Return the [x, y] coordinate for the center point of the cell that contains the specified text.  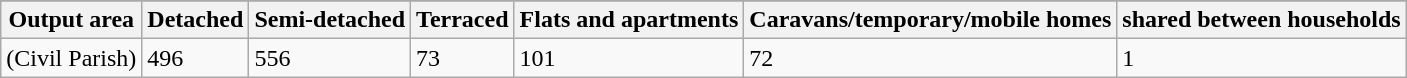
556 [330, 58]
496 [196, 58]
Detached [196, 20]
101 [629, 58]
Flats and apartments [629, 20]
Caravans/temporary/mobile homes [930, 20]
72 [930, 58]
(Civil Parish) [72, 58]
Terraced [462, 20]
Output area [72, 20]
73 [462, 58]
Semi-detached [330, 20]
1 [1262, 58]
shared between households [1262, 20]
